Scan for the cell matching the given text and deliver its (X, Y) coordinate at center. 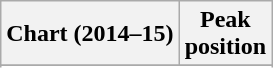
Chart (2014–15) (90, 34)
Peakposition (225, 34)
